Capture the cell that displays the provided text and extract its [X, Y] central coordinate. 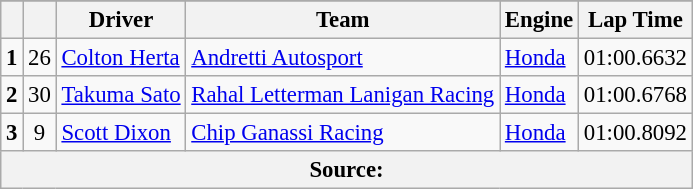
01:00.6632 [636, 58]
Source: [347, 170]
30 [40, 95]
Team [343, 20]
2 [12, 95]
Chip Ganassi Racing [343, 133]
26 [40, 58]
Rahal Letterman Lanigan Racing [343, 95]
Colton Herta [121, 58]
1 [12, 58]
9 [40, 133]
Scott Dixon [121, 133]
01:00.8092 [636, 133]
Andretti Autosport [343, 58]
01:00.6768 [636, 95]
3 [12, 133]
Engine [540, 20]
Takuma Sato [121, 95]
Lap Time [636, 20]
Driver [121, 20]
